Find where the given text appears and provide that cell's center as [X, Y] coordinate. 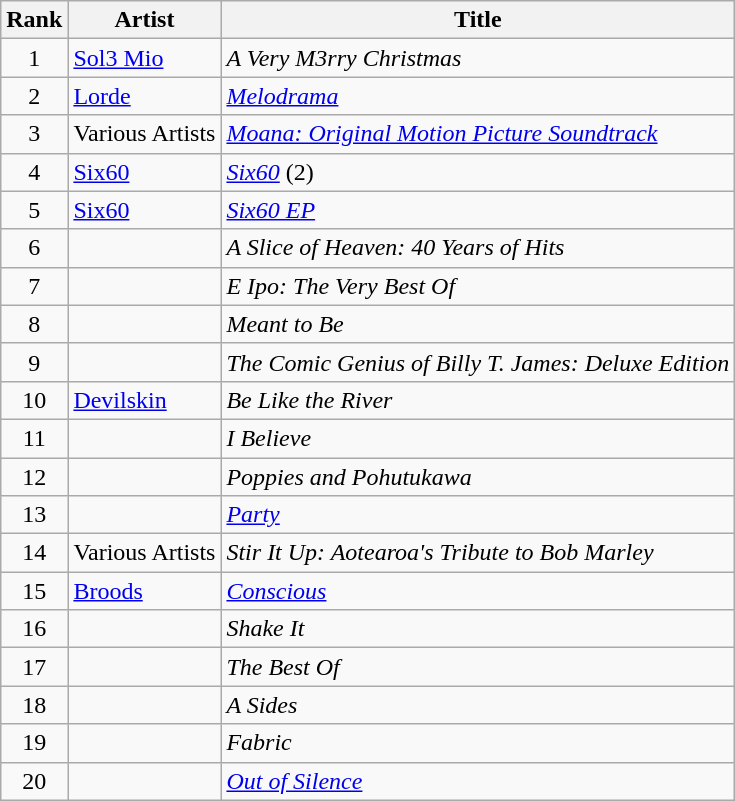
6 [34, 248]
Six60 EP [478, 210]
1 [34, 58]
Melodrama [478, 96]
5 [34, 210]
Party [478, 515]
Rank [34, 20]
16 [34, 629]
Shake It [478, 629]
Be Like the River [478, 400]
Artist [144, 20]
14 [34, 553]
7 [34, 286]
Title [478, 20]
Lorde [144, 96]
20 [34, 781]
13 [34, 515]
Conscious [478, 591]
Six60 (2) [478, 172]
11 [34, 438]
The Comic Genius of Billy T. James: Deluxe Edition [478, 362]
Out of Silence [478, 781]
I Believe [478, 438]
19 [34, 743]
The Best Of [478, 667]
Stir It Up: Aotearoa's Tribute to Bob Marley [478, 553]
12 [34, 477]
Moana: Original Motion Picture Soundtrack [478, 134]
A Slice of Heaven: 40 Years of Hits [478, 248]
18 [34, 705]
9 [34, 362]
8 [34, 324]
E Ipo: The Very Best Of [478, 286]
A Sides [478, 705]
Sol3 Mio [144, 58]
Broods [144, 591]
15 [34, 591]
4 [34, 172]
17 [34, 667]
10 [34, 400]
Devilskin [144, 400]
3 [34, 134]
2 [34, 96]
Fabric [478, 743]
Meant to Be [478, 324]
Poppies and Pohutukawa [478, 477]
A Very M3rry Christmas [478, 58]
